Pinpoint the cell where the given text exists, returning its [x, y] midpoint coordinate. 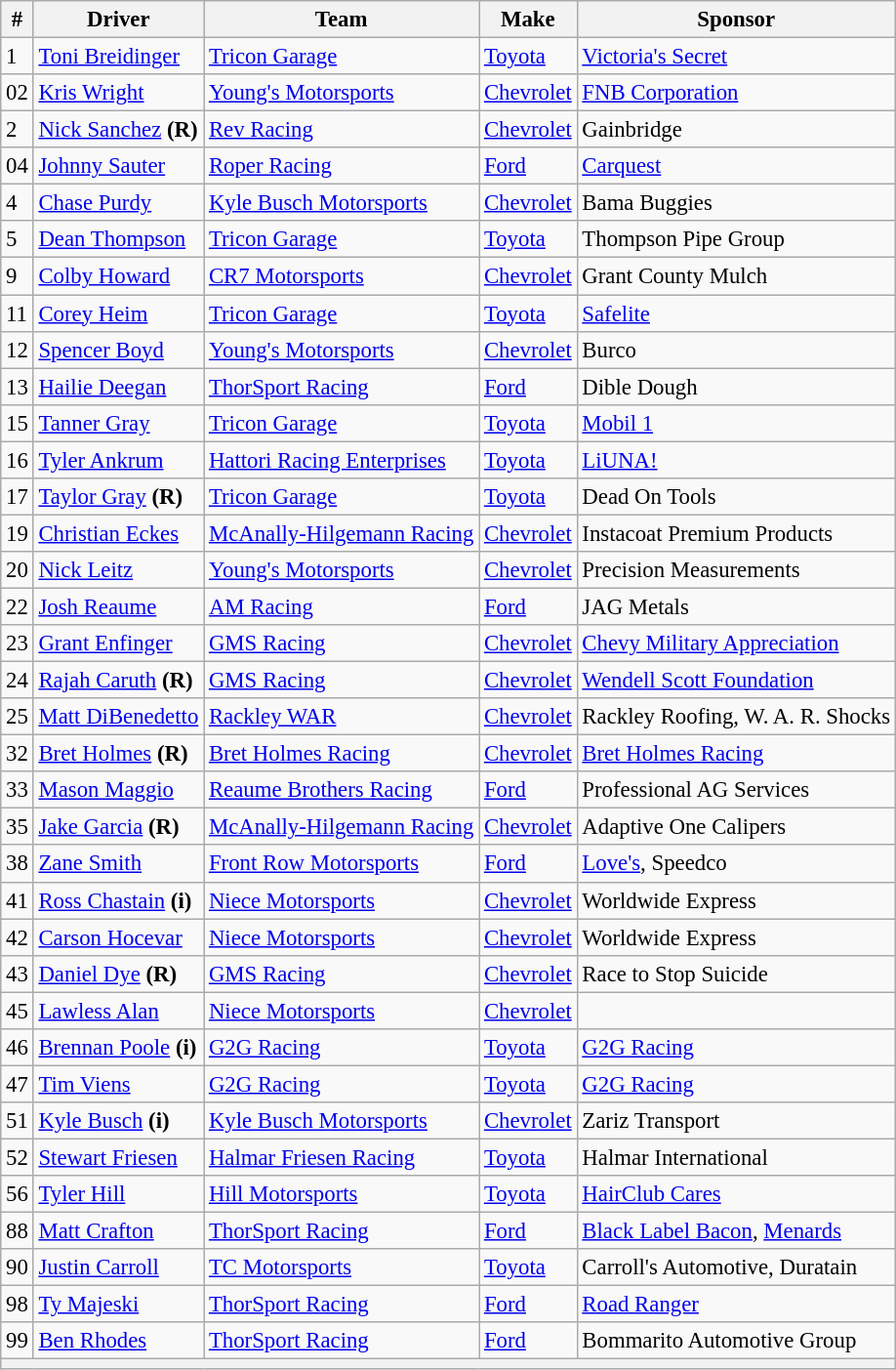
Grant Enfinger [118, 643]
41 [18, 900]
02 [18, 93]
Toni Breidinger [118, 57]
Rackley Roofing, W. A. R. Shocks [736, 717]
FNB Corporation [736, 93]
42 [18, 937]
Reaume Brothers Racing [342, 790]
Rackley WAR [342, 717]
Halmar International [736, 1157]
Nick Leitz [118, 570]
33 [18, 790]
Dean Thompson [118, 239]
Zane Smith [118, 864]
43 [18, 974]
TC Motorsports [342, 1267]
20 [18, 570]
Ben Rhodes [118, 1341]
Tyler Hill [118, 1194]
Safelite [736, 313]
56 [18, 1194]
Mobil 1 [736, 423]
Matt DiBenedetto [118, 717]
9 [18, 276]
4 [18, 203]
Dible Dough [736, 387]
# [18, 20]
Stewart Friesen [118, 1157]
Bama Buggies [736, 203]
Thompson Pipe Group [736, 239]
32 [18, 754]
Victoria's Secret [736, 57]
17 [18, 497]
35 [18, 827]
24 [18, 681]
Driver [118, 20]
Hailie Deegan [118, 387]
Roper Racing [342, 166]
Sponsor [736, 20]
Tanner Gray [118, 423]
JAG Metals [736, 606]
Matt Crafton [118, 1231]
Grant County Mulch [736, 276]
Justin Carroll [118, 1267]
2 [18, 130]
CR7 Motorsports [342, 276]
12 [18, 350]
LiUNA! [736, 460]
47 [18, 1084]
Burco [736, 350]
Bommarito Automotive Group [736, 1341]
Kyle Busch (i) [118, 1121]
HairClub Cares [736, 1194]
Precision Measurements [736, 570]
Zariz Transport [736, 1121]
Race to Stop Suicide [736, 974]
Make [528, 20]
52 [18, 1157]
Gainbridge [736, 130]
Tim Viens [118, 1084]
23 [18, 643]
Team [342, 20]
Tyler Ankrum [118, 460]
46 [18, 1048]
11 [18, 313]
Taylor Gray (R) [118, 497]
Colby Howard [118, 276]
Carroll's Automotive, Duratain [736, 1267]
Christian Eckes [118, 533]
Adaptive One Calipers [736, 827]
Corey Heim [118, 313]
Hattori Racing Enterprises [342, 460]
Jake Garcia (R) [118, 827]
45 [18, 1011]
22 [18, 606]
Hill Motorsports [342, 1194]
99 [18, 1341]
Spencer Boyd [118, 350]
Rajah Caruth (R) [118, 681]
88 [18, 1231]
Ty Majeski [118, 1305]
Black Label Bacon, Menards [736, 1231]
Johnny Sauter [118, 166]
Ross Chastain (i) [118, 900]
Carson Hocevar [118, 937]
13 [18, 387]
38 [18, 864]
51 [18, 1121]
Road Ranger [736, 1305]
AM Racing [342, 606]
90 [18, 1267]
Dead On Tools [736, 497]
5 [18, 239]
1 [18, 57]
Front Row Motorsports [342, 864]
Lawless Alan [118, 1011]
Josh Reaume [118, 606]
Professional AG Services [736, 790]
Chase Purdy [118, 203]
98 [18, 1305]
04 [18, 166]
Bret Holmes (R) [118, 754]
Carquest [736, 166]
Nick Sanchez (R) [118, 130]
19 [18, 533]
Kris Wright [118, 93]
Instacoat Premium Products [736, 533]
Chevy Military Appreciation [736, 643]
Daniel Dye (R) [118, 974]
16 [18, 460]
Halmar Friesen Racing [342, 1157]
Brennan Poole (i) [118, 1048]
Rev Racing [342, 130]
Mason Maggio [118, 790]
Love's, Speedco [736, 864]
25 [18, 717]
15 [18, 423]
Wendell Scott Foundation [736, 681]
